Scan for the cell matching the given text and deliver its (x, y) coordinate at center. 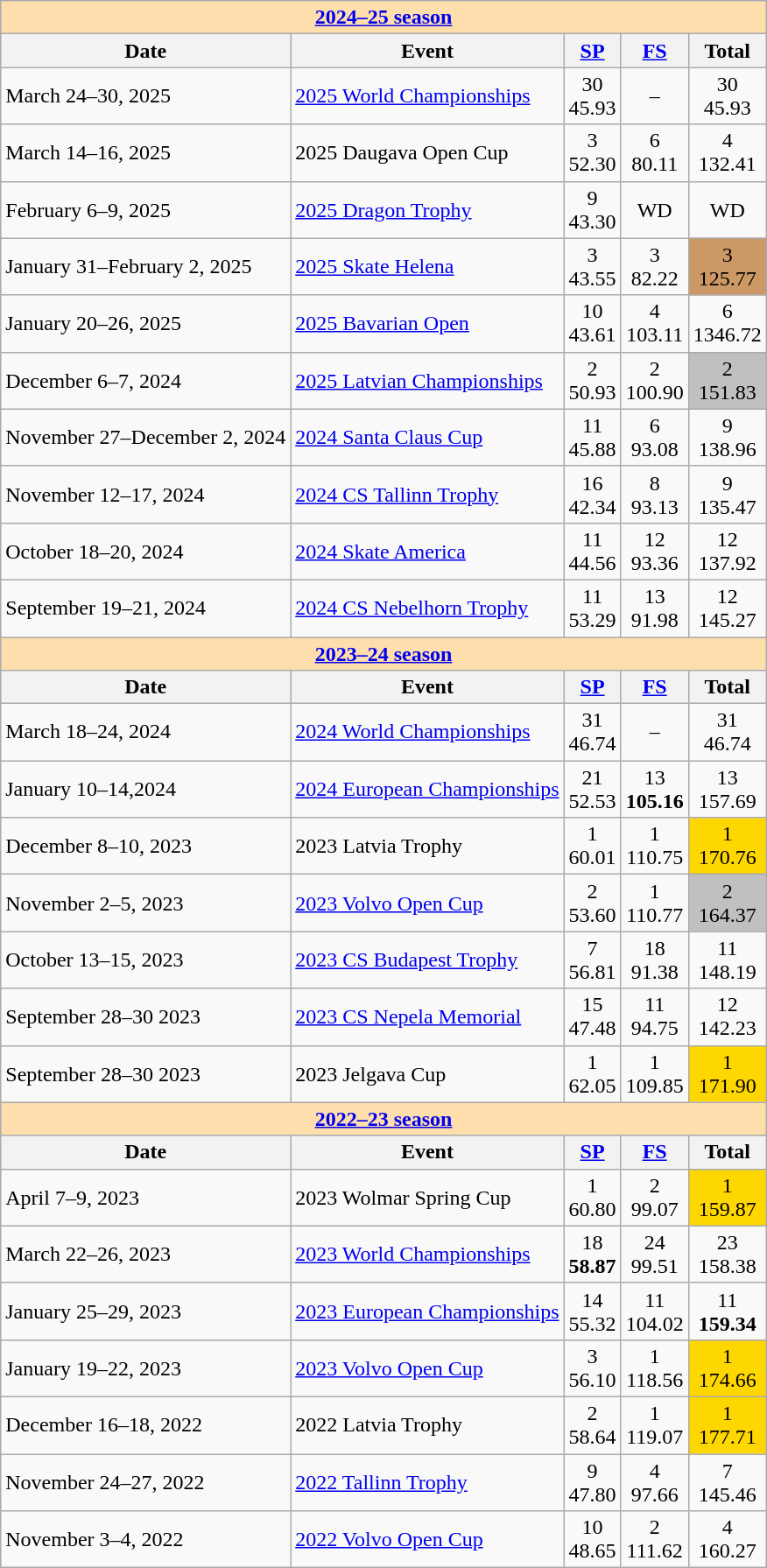
9 135.47 (727, 494)
2 50.93 (592, 380)
1 119.07 (655, 1425)
4 132.41 (727, 152)
2022–23 season (383, 1119)
January 10–14,2024 (145, 790)
2 53.60 (592, 904)
13 91.98 (655, 608)
November 2–5, 2023 (145, 904)
1 118.56 (655, 1368)
2023 European Championships (427, 1311)
4 160.27 (727, 1539)
2 151.83 (727, 380)
2 100.90 (655, 380)
1 109.85 (655, 1073)
3 125.77 (727, 266)
2025 Latvian Championships (427, 380)
2023 CS Budapest Trophy (427, 960)
6 1346.72 (727, 324)
11 45.88 (592, 438)
12 142.23 (727, 1017)
1 110.75 (655, 846)
11 53.29 (592, 608)
April 7–9, 2023 (145, 1198)
November 24–27, 2022 (145, 1481)
March 24–30, 2025 (145, 96)
13 157.69 (727, 790)
24 99.51 (655, 1254)
11 104.02 (655, 1311)
January 20–26, 2025 (145, 324)
2024 Santa Claus Cup (427, 438)
10 48.65 (592, 1539)
9 138.96 (727, 438)
January 25–29, 2023 (145, 1311)
2 99.07 (655, 1198)
1 159.87 (727, 1198)
October 13–15, 2023 (145, 960)
16 42.34 (592, 494)
2025 Daugava Open Cup (427, 152)
8 93.13 (655, 494)
18 91.38 (655, 960)
2023–24 season (383, 654)
2023 Latvia Trophy (427, 846)
September 19–21, 2024 (145, 608)
2 164.37 (727, 904)
March 18–24, 2024 (145, 732)
1 170.76 (727, 846)
2 111.62 (655, 1539)
12 145.27 (727, 608)
18 58.87 (592, 1254)
15 47.48 (592, 1017)
13 105.16 (655, 790)
7 145.46 (727, 1481)
11 44.56 (592, 552)
2024–25 season (383, 18)
7 56.81 (592, 960)
2023 CS Nepela Memorial (427, 1017)
1 110.77 (655, 904)
2022 Tallinn Trophy (427, 1481)
2023 World Championships (427, 1254)
12 137.92 (727, 552)
2024 CS Nebelhorn Trophy (427, 608)
November 3–4, 2022 (145, 1539)
9 47.80 (592, 1481)
December 6–7, 2024 (145, 380)
2025 World Championships (427, 96)
6 93.08 (655, 438)
2025 Skate Helena (427, 266)
2022 Volvo Open Cup (427, 1539)
6 80.11 (655, 152)
3 52.30 (592, 152)
2023 Jelgava Cup (427, 1073)
4 103.11 (655, 324)
2 58.64 (592, 1425)
12 93.36 (655, 552)
11 159.34 (727, 1311)
December 8–10, 2023 (145, 846)
21 52.53 (592, 790)
2024 CS Tallinn Trophy (427, 494)
14 55.32 (592, 1311)
4 97.66 (655, 1481)
2025 Dragon Trophy (427, 210)
2023 Wolmar Spring Cup (427, 1198)
November 27–December 2, 2024 (145, 438)
2024 World Championships (427, 732)
9 43.30 (592, 210)
March 14–16, 2025 (145, 152)
2024 European Championships (427, 790)
2022 Latvia Trophy (427, 1425)
October 18–20, 2024 (145, 552)
November 12–17, 2024 (145, 494)
11 148.19 (727, 960)
1 174.66 (727, 1368)
January 19–22, 2023 (145, 1368)
2025 Bavarian Open (427, 324)
December 16–18, 2022 (145, 1425)
2024 Skate America (427, 552)
March 22–26, 2023 (145, 1254)
1 60.80 (592, 1198)
1 177.71 (727, 1425)
1 171.90 (727, 1073)
January 31–February 2, 2025 (145, 266)
1 60.01 (592, 846)
3 56.10 (592, 1368)
10 43.61 (592, 324)
3 43.55 (592, 266)
11 94.75 (655, 1017)
23 158.38 (727, 1254)
February 6–9, 2025 (145, 210)
3 82.22 (655, 266)
1 62.05 (592, 1073)
